Find where the given text appears and provide that cell's center as (X, Y) coordinate. 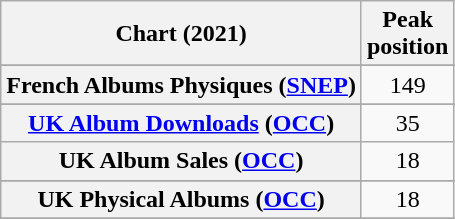
35 (407, 123)
French Albums Physiques (SNEP) (182, 85)
Chart (2021) (182, 34)
UK Physical Albums (OCC) (182, 199)
UK Album Sales (OCC) (182, 161)
UK Album Downloads (OCC) (182, 123)
Peakposition (407, 34)
149 (407, 85)
